Determine the [X, Y] coordinate at the center of the cell enclosing the given text.  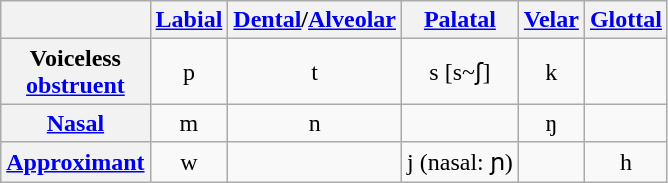
s [s~ʃ] [460, 72]
m [189, 123]
n [315, 123]
Approximant [76, 162]
Palatal [460, 20]
Dental/Alveolar [315, 20]
ŋ [551, 123]
t [315, 72]
Labial [189, 20]
Voicelessobstruent [76, 72]
p [189, 72]
h [626, 162]
Nasal [76, 123]
k [551, 72]
Glottal [626, 20]
w [189, 162]
j (nasal: ɲ) [460, 162]
Velar [551, 20]
